Extract the (X, Y) coordinate from the center of the cell holding the provided text.  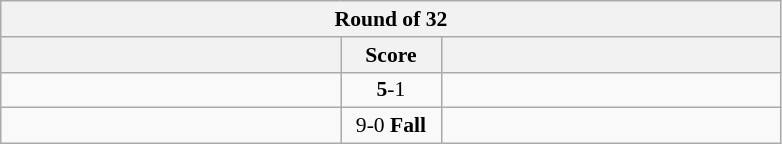
5-1 (391, 90)
Round of 32 (391, 19)
Score (391, 55)
9-0 Fall (391, 126)
